Find where the given text appears and provide that cell's center as [X, Y] coordinate. 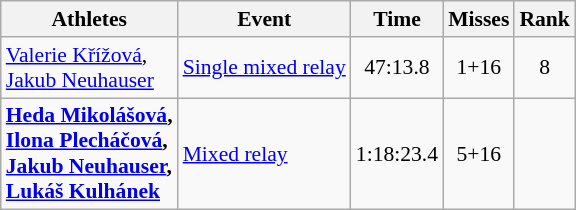
Heda Mikolášová,Ilona Plecháčová,Jakub Neuhauser,Lukáš Kulhánek [90, 154]
5+16 [478, 154]
Misses [478, 19]
Rank [544, 19]
Athletes [90, 19]
Single mixed relay [264, 68]
Time [397, 19]
Event [264, 19]
Valerie Křížová,Jakub Neuhauser [90, 68]
Mixed relay [264, 154]
1+16 [478, 68]
8 [544, 68]
47:13.8 [397, 68]
1:18:23.4 [397, 154]
